Locate the cell with the specified text and output its [X, Y] center coordinate. 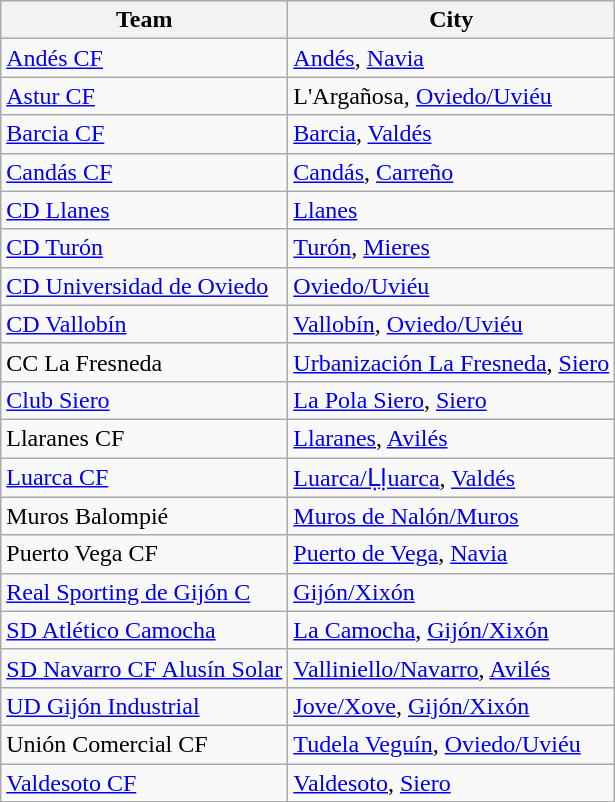
UD Gijón Industrial [144, 706]
Muros de Nalón/Muros [452, 516]
Valdesoto CF [144, 783]
Urbanización La Fresneda, Siero [452, 362]
CC La Fresneda [144, 362]
SD Atlético Camocha [144, 630]
Club Siero [144, 400]
Vallobín, Oviedo/Uviéu [452, 324]
Andés, Navia [452, 58]
CD Vallobín [144, 324]
City [452, 20]
Llaranes CF [144, 438]
Llaranes, Avilés [452, 438]
Llanes [452, 210]
Real Sporting de Gijón C [144, 592]
CD Universidad de Oviedo [144, 286]
L'Argañosa, Oviedo/Uviéu [452, 96]
Valliniello/Navarro, Avilés [452, 668]
Puerto de Vega, Navia [452, 554]
Puerto Vega CF [144, 554]
Andés CF [144, 58]
Turón, Mieres [452, 248]
Valdesoto, Siero [452, 783]
Team [144, 20]
Muros Balompié [144, 516]
Candás, Carreño [452, 172]
CD Turón [144, 248]
SD Navarro CF Alusín Solar [144, 668]
Luarca CF [144, 478]
La Pola Siero, Siero [452, 400]
Luarca/Ḷḷuarca, Valdés [452, 478]
Jove/Xove, Gijón/Xixón [452, 706]
Barcia, Valdés [452, 134]
Astur CF [144, 96]
La Camocha, Gijón/Xixón [452, 630]
Barcia CF [144, 134]
Oviedo/Uviéu [452, 286]
Tudela Veguín, Oviedo/Uviéu [452, 744]
Gijón/Xixón [452, 592]
CD Llanes [144, 210]
Candás CF [144, 172]
Unión Comercial CF [144, 744]
